Identify which cell holds the provided text, then report its [X, Y] central coordinate. 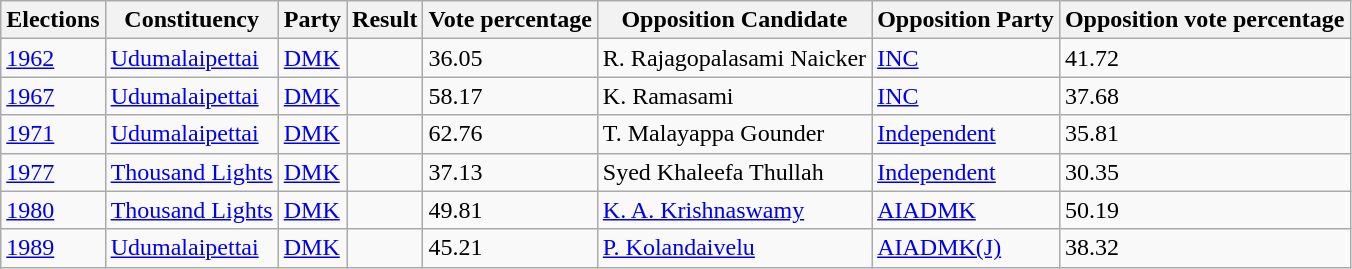
36.05 [510, 58]
37.13 [510, 172]
P. Kolandaivelu [734, 248]
1980 [53, 210]
37.68 [1204, 96]
Opposition vote percentage [1204, 20]
62.76 [510, 134]
35.81 [1204, 134]
Elections [53, 20]
Party [312, 20]
1989 [53, 248]
49.81 [510, 210]
AIADMK [966, 210]
K. A. Krishnaswamy [734, 210]
1977 [53, 172]
Syed Khaleefa Thullah [734, 172]
Constituency [192, 20]
45.21 [510, 248]
58.17 [510, 96]
Result [385, 20]
Opposition Candidate [734, 20]
1971 [53, 134]
Opposition Party [966, 20]
38.32 [1204, 248]
Vote percentage [510, 20]
R. Rajagopalasami Naicker [734, 58]
30.35 [1204, 172]
K. Ramasami [734, 96]
1967 [53, 96]
1962 [53, 58]
50.19 [1204, 210]
41.72 [1204, 58]
T. Malayappa Gounder [734, 134]
AIADMK(J) [966, 248]
